Capture the cell that displays the provided text and extract its (x, y) central coordinate. 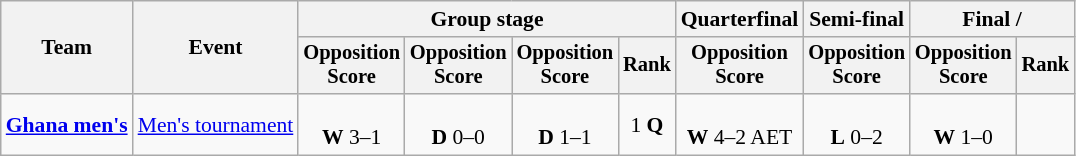
Quarterfinal (740, 19)
Group stage (486, 19)
Men's tournament (216, 124)
W 4–2 AET (740, 124)
D 1–1 (566, 124)
Semi-final (856, 19)
Ghana men's (67, 124)
D 0–0 (458, 124)
L 0–2 (856, 124)
Final / (992, 19)
Team (67, 48)
W 3–1 (352, 124)
1 Q (647, 124)
Event (216, 48)
W 1–0 (964, 124)
